Detect which cell encompasses the target text, then output its [x, y] center coordinate. 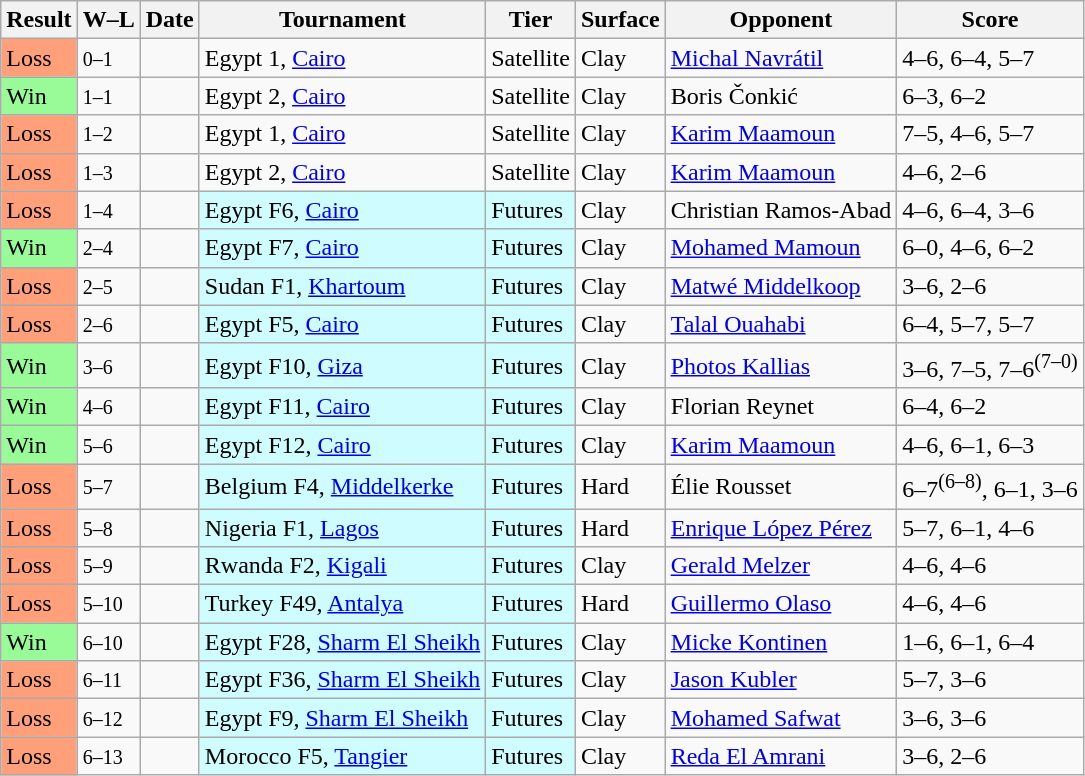
Opponent [781, 20]
Guillermo Olaso [781, 604]
Belgium F4, Middelkerke [342, 486]
Sudan F1, Khartoum [342, 286]
Micke Kontinen [781, 642]
Surface [620, 20]
Egypt F12, Cairo [342, 445]
Boris Čonkić [781, 96]
Egypt F5, Cairo [342, 324]
Talal Ouahabi [781, 324]
Reda El Amrani [781, 756]
W–L [108, 20]
5–6 [108, 445]
4–6, 2–6 [990, 172]
2–6 [108, 324]
Egypt F28, Sharm El Sheikh [342, 642]
Egypt F36, Sharm El Sheikh [342, 680]
5–7, 6–1, 4–6 [990, 528]
Florian Reynet [781, 407]
Michal Navrátil [781, 58]
Date [170, 20]
6–4, 6–2 [990, 407]
Élie Rousset [781, 486]
Result [39, 20]
1–6, 6–1, 6–4 [990, 642]
Mohamed Safwat [781, 718]
1–1 [108, 96]
1–2 [108, 134]
6–13 [108, 756]
Mohamed Mamoun [781, 248]
Nigeria F1, Lagos [342, 528]
3–6 [108, 366]
4–6 [108, 407]
7–5, 4–6, 5–7 [990, 134]
Egypt F7, Cairo [342, 248]
Enrique López Pérez [781, 528]
0–1 [108, 58]
6–10 [108, 642]
5–9 [108, 566]
4–6, 6–4, 3–6 [990, 210]
2–4 [108, 248]
1–4 [108, 210]
Score [990, 20]
3–6, 7–5, 7–6(7–0) [990, 366]
Rwanda F2, Kigali [342, 566]
4–6, 6–1, 6–3 [990, 445]
6–4, 5–7, 5–7 [990, 324]
Gerald Melzer [781, 566]
Photos Kallias [781, 366]
2–5 [108, 286]
6–7(6–8), 6–1, 3–6 [990, 486]
6–11 [108, 680]
Matwé Middelkoop [781, 286]
Turkey F49, Antalya [342, 604]
Tier [531, 20]
Egypt F10, Giza [342, 366]
5–7, 3–6 [990, 680]
Tournament [342, 20]
5–7 [108, 486]
5–8 [108, 528]
Egypt F11, Cairo [342, 407]
6–3, 6–2 [990, 96]
Morocco F5, Tangier [342, 756]
6–0, 4–6, 6–2 [990, 248]
6–12 [108, 718]
1–3 [108, 172]
4–6, 6–4, 5–7 [990, 58]
Jason Kubler [781, 680]
Egypt F6, Cairo [342, 210]
Christian Ramos-Abad [781, 210]
3–6, 3–6 [990, 718]
Egypt F9, Sharm El Sheikh [342, 718]
5–10 [108, 604]
